Return the (x, y) coordinate for the center point of the cell that contains the specified text.  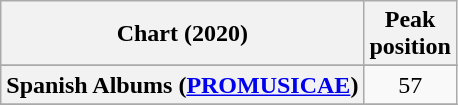
Chart (2020) (182, 34)
Peakposition (410, 34)
57 (410, 85)
Spanish Albums (PROMUSICAE) (182, 85)
